Provide the [X, Y] coordinate of the cell's center where the given text is located.  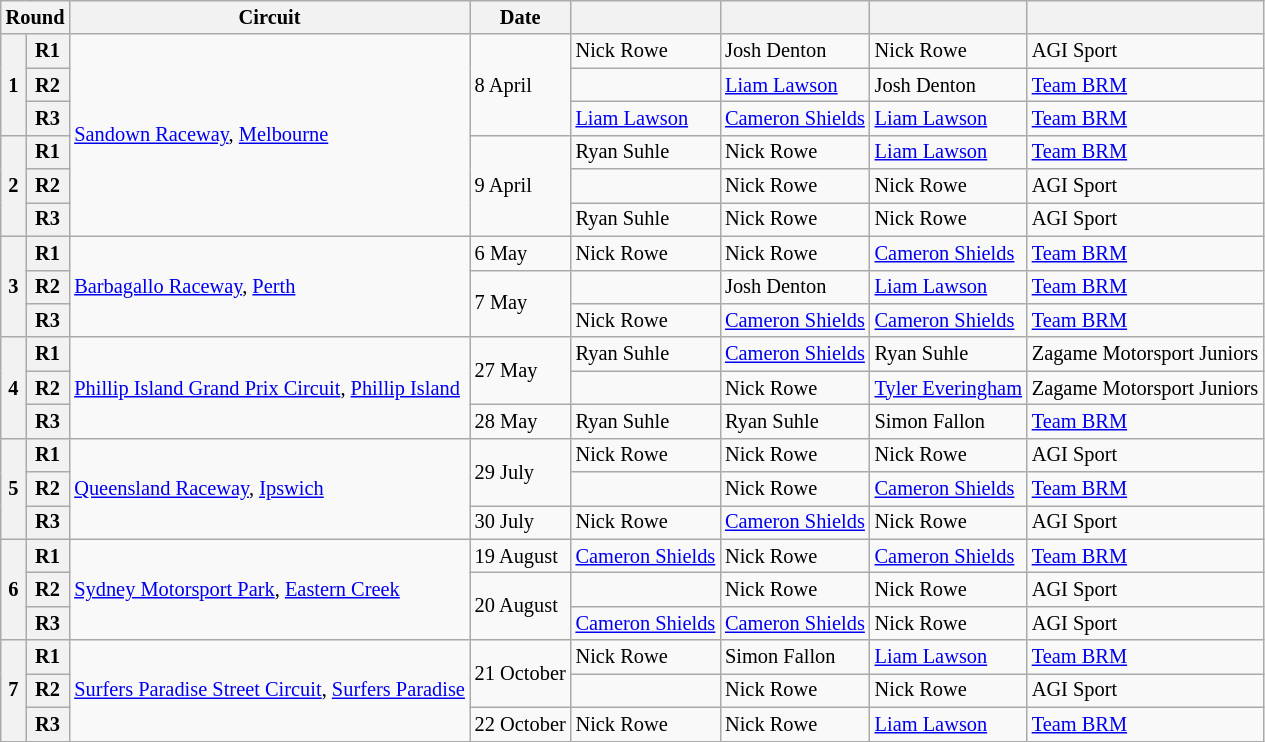
Surfers Paradise Street Circuit, Surfers Paradise [269, 690]
28 May [520, 421]
Tyler Everingham [948, 388]
21 October [520, 674]
Circuit [269, 17]
7 [14, 690]
9 April [520, 186]
6 May [520, 253]
3 [14, 286]
7 May [520, 304]
19 August [520, 556]
Phillip Island Grand Prix Circuit, Phillip Island [269, 388]
8 April [520, 84]
5 [14, 488]
Date [520, 17]
Queensland Raceway, Ipswich [269, 488]
4 [14, 388]
30 July [520, 522]
Sydney Motorsport Park, Eastern Creek [269, 590]
1 [14, 84]
22 October [520, 724]
Barbagallo Raceway, Perth [269, 286]
29 July [520, 472]
Sandown Raceway, Melbourne [269, 135]
20 August [520, 606]
27 May [520, 370]
6 [14, 590]
2 [14, 186]
Round [36, 17]
